Determine the (x, y) coordinate at the center of the cell enclosing the given text.  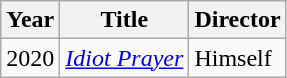
Idiot Prayer (124, 58)
Title (124, 20)
2020 (30, 58)
Himself (238, 58)
Director (238, 20)
Year (30, 20)
